Find where the given text appears and provide that cell's center as (X, Y) coordinate. 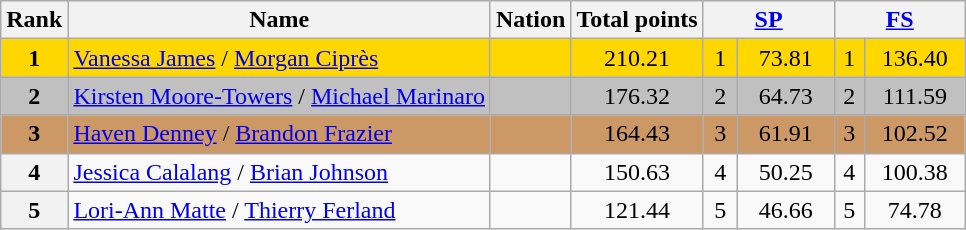
Rank (34, 20)
Name (280, 20)
102.52 (914, 134)
61.91 (786, 134)
73.81 (786, 58)
SP (768, 20)
Kirsten Moore-Towers / Michael Marinaro (280, 96)
46.66 (786, 210)
Lori-Ann Matte / Thierry Ferland (280, 210)
210.21 (637, 58)
Vanessa James / Morgan Ciprès (280, 58)
164.43 (637, 134)
Haven Denney / Brandon Frazier (280, 134)
100.38 (914, 172)
111.59 (914, 96)
FS (900, 20)
50.25 (786, 172)
Total points (637, 20)
Nation (530, 20)
150.63 (637, 172)
176.32 (637, 96)
136.40 (914, 58)
74.78 (914, 210)
121.44 (637, 210)
Jessica Calalang / Brian Johnson (280, 172)
64.73 (786, 96)
